Extract the (X, Y) coordinate from the center of the cell holding the provided text.  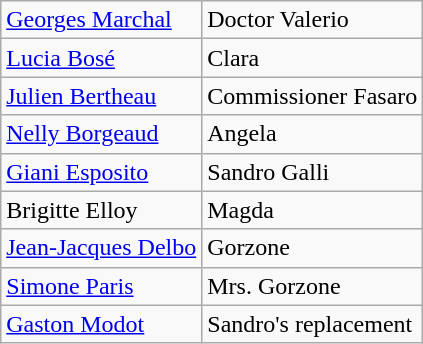
Julien Bertheau (102, 96)
Gaston Modot (102, 324)
Commissioner Fasaro (312, 96)
Lucia Bosé (102, 58)
Clara (312, 58)
Simone Paris (102, 286)
Nelly Borgeaud (102, 134)
Sandro's replacement (312, 324)
Giani Esposito (102, 172)
Jean-Jacques Delbo (102, 248)
Angela (312, 134)
Doctor Valerio (312, 20)
Mrs. Gorzone (312, 286)
Gorzone (312, 248)
Georges Marchal (102, 20)
Magda (312, 210)
Brigitte Elloy (102, 210)
Sandro Galli (312, 172)
